From the cell containing the given text, extract its center point as [X, Y] coordinate. 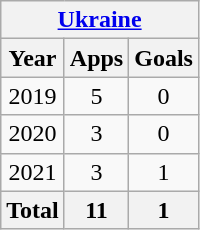
2020 [33, 134]
Ukraine [100, 20]
5 [96, 96]
2019 [33, 96]
Apps [96, 58]
Goals [164, 58]
2021 [33, 172]
Year [33, 58]
Total [33, 210]
11 [96, 210]
